For the text-containing cell, return its midpoint in (X, Y) coordinate format. 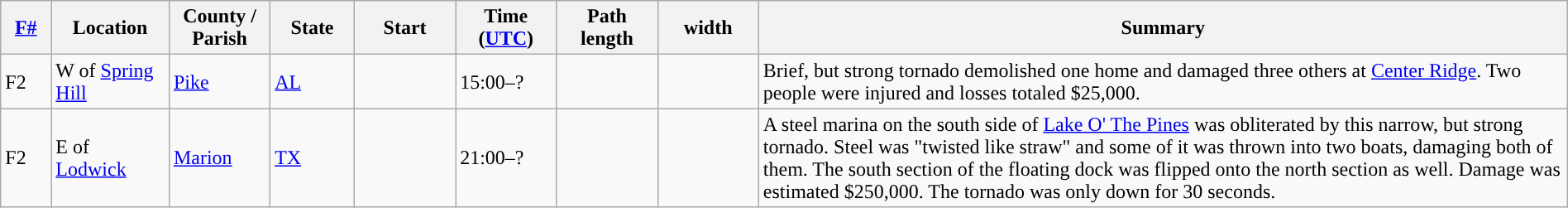
F# (26, 28)
Start (404, 28)
Path length (607, 28)
E of Lodwick (111, 157)
State (313, 28)
Marion (219, 157)
15:00–? (506, 81)
width (708, 28)
Summary (1163, 28)
W of Spring Hill (111, 81)
AL (313, 81)
21:00–? (506, 157)
Time (UTC) (506, 28)
Pike (219, 81)
Brief, but strong tornado demolished one home and damaged three others at Center Ridge. Two people were injured and losses totaled $25,000. (1163, 81)
TX (313, 157)
Location (111, 28)
County / Parish (219, 28)
